Detect which cell encompasses the target text, then output its (X, Y) center coordinate. 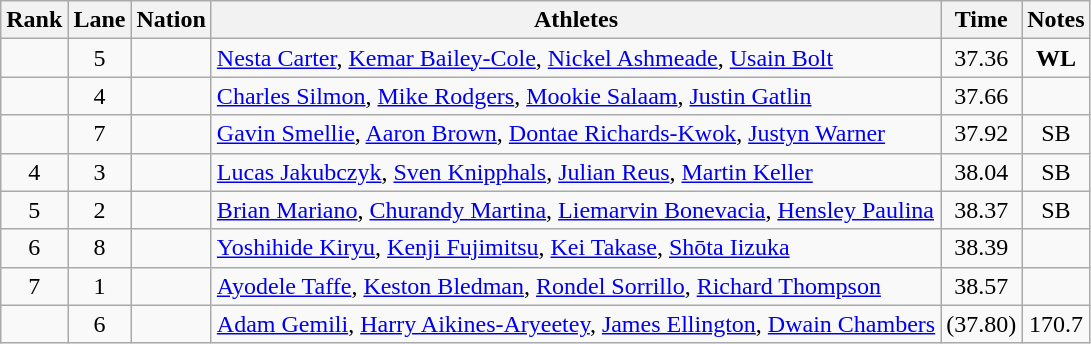
Lucas Jakubczyk, Sven Knipphals, Julian Reus, Martin Keller (576, 172)
38.37 (982, 210)
Lane (100, 20)
Ayodele Taffe, Keston Bledman, Rondel Sorrillo, Richard Thompson (576, 286)
Time (982, 20)
Gavin Smellie, Aaron Brown, Dontae Richards-Kwok, Justyn Warner (576, 134)
38.57 (982, 286)
WL (1056, 58)
3 (100, 172)
8 (100, 248)
37.36 (982, 58)
1 (100, 286)
Nation (171, 20)
(37.80) (982, 324)
2 (100, 210)
Brian Mariano, Churandy Martina, Liemarvin Bonevacia, Hensley Paulina (576, 210)
170.7 (1056, 324)
37.92 (982, 134)
38.39 (982, 248)
Notes (1056, 20)
Adam Gemili, Harry Aikines-Aryeetey, James Ellington, Dwain Chambers (576, 324)
Rank (34, 20)
Charles Silmon, Mike Rodgers, Mookie Salaam, Justin Gatlin (576, 96)
Yoshihide Kiryu, Kenji Fujimitsu, Kei Takase, Shōta Iizuka (576, 248)
38.04 (982, 172)
37.66 (982, 96)
Nesta Carter, Kemar Bailey-Cole, Nickel Ashmeade, Usain Bolt (576, 58)
Athletes (576, 20)
